Scan for the cell matching the given text and deliver its [x, y] coordinate at center. 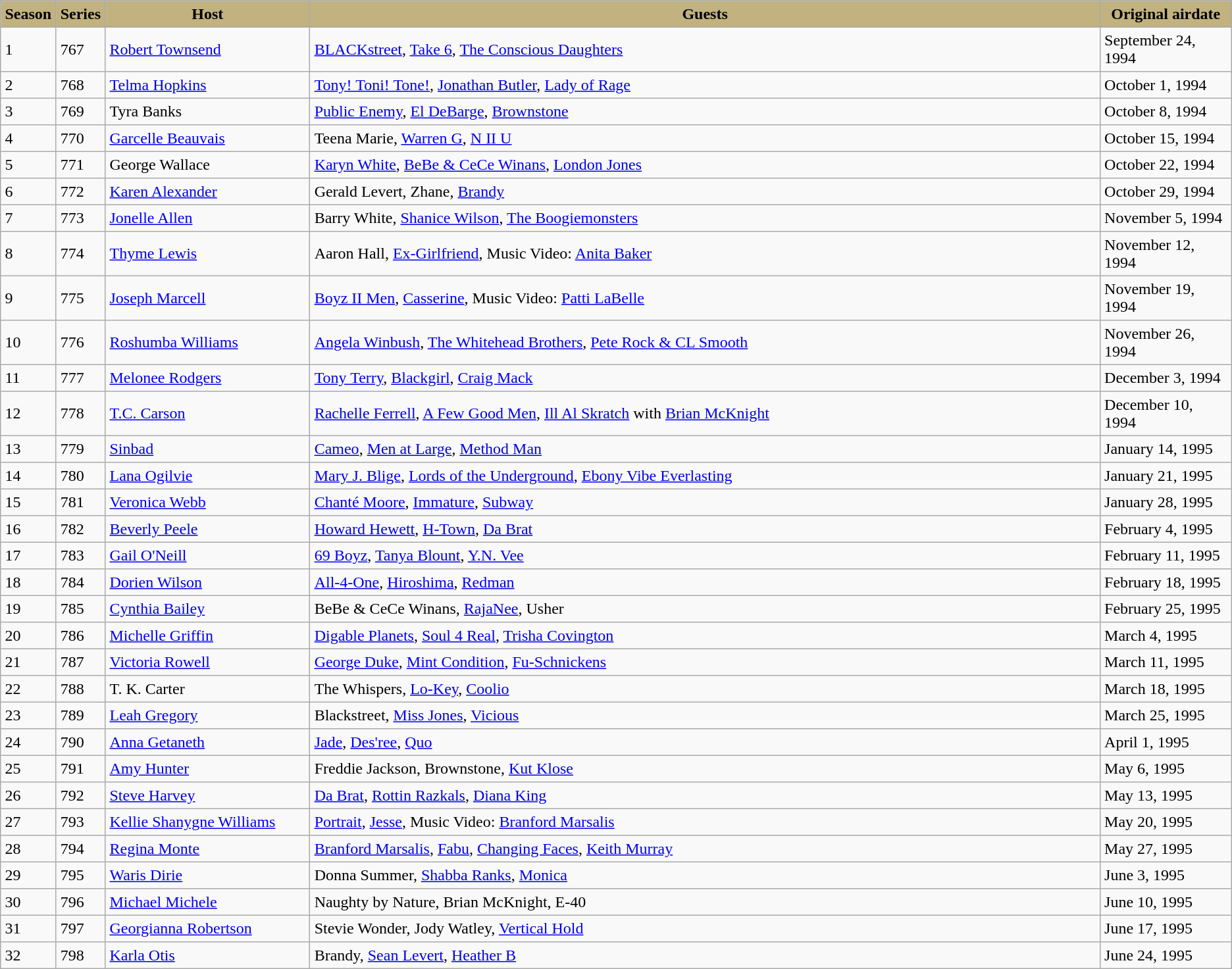
June 3, 1995 [1166, 875]
Victoria Rowell [208, 662]
Cynthia Bailey [208, 609]
May 6, 1995 [1166, 768]
Angela Winbush, The Whitehead Brothers, Pete Rock & CL Smooth [705, 343]
Branford Marsalis, Fabu, Changing Faces, Keith Murray [705, 849]
September 24, 1994 [1166, 49]
769 [80, 111]
18 [28, 582]
782 [80, 529]
771 [80, 164]
20 [28, 635]
Waris Dirie [208, 875]
Donna Summer, Shabba Ranks, Monica [705, 875]
Tyra Banks [208, 111]
Brandy, Sean Levert, Heather B [705, 955]
Thyme Lewis [208, 254]
November 12, 1994 [1166, 254]
Jonelle Allen [208, 218]
Georgianna Robertson [208, 928]
29 [28, 875]
Joseph Marcell [208, 298]
Beverly Peele [208, 529]
Aaron Hall, Ex-Girlfriend, Music Video: Anita Baker [705, 254]
26 [28, 795]
Michelle Griffin [208, 635]
2 [28, 85]
774 [80, 254]
27 [28, 822]
Roshumba Williams [208, 343]
796 [80, 902]
784 [80, 582]
October 22, 1994 [1166, 164]
3 [28, 111]
Da Brat, Rottin Razkals, Diana King [705, 795]
69 Boyz, Tanya Blount, Y.N. Vee [705, 555]
23 [28, 715]
783 [80, 555]
Gail O'Neill [208, 555]
30 [28, 902]
Gerald Levert, Zhane, Brandy [705, 191]
March 11, 1995 [1166, 662]
June 24, 1995 [1166, 955]
Telma Hopkins [208, 85]
789 [80, 715]
Karyn White, BeBe & CeCe Winans, London Jones [705, 164]
Melonee Rodgers [208, 378]
Digable Planets, Soul 4 Real, Trisha Covington [705, 635]
Michael Michele [208, 902]
Guests [705, 14]
Series [80, 14]
772 [80, 191]
January 28, 1995 [1166, 502]
12 [28, 414]
5 [28, 164]
787 [80, 662]
Barry White, Shanice Wilson, The Boogiemonsters [705, 218]
24 [28, 742]
794 [80, 849]
November 5, 1994 [1166, 218]
31 [28, 928]
21 [28, 662]
25 [28, 768]
Howard Hewett, H-Town, Da Brat [705, 529]
Robert Townsend [208, 49]
11 [28, 378]
768 [80, 85]
1 [28, 49]
780 [80, 476]
Rachelle Ferrell, A Few Good Men, Ill Al Skratch with Brian McKnight [705, 414]
777 [80, 378]
Cameo, Men at Large, Method Man [705, 449]
February 11, 1995 [1166, 555]
798 [80, 955]
Stevie Wonder, Jody Watley, Vertical Hold [705, 928]
781 [80, 502]
December 10, 1994 [1166, 414]
19 [28, 609]
January 14, 1995 [1166, 449]
Anna Getaneth [208, 742]
February 25, 1995 [1166, 609]
Teena Marie, Warren G, N II U [705, 138]
October 1, 1994 [1166, 85]
6 [28, 191]
Host [208, 14]
786 [80, 635]
776 [80, 343]
All-4-One, Hiroshima, Redman [705, 582]
Lana Ogilvie [208, 476]
December 3, 1994 [1166, 378]
Jade, Des'ree, Quo [705, 742]
T.C. Carson [208, 414]
Tony Terry, Blackgirl, Craig Mack [705, 378]
Leah Gregory [208, 715]
788 [80, 689]
February 18, 1995 [1166, 582]
Amy Hunter [208, 768]
22 [28, 689]
792 [80, 795]
June 17, 1995 [1166, 928]
4 [28, 138]
15 [28, 502]
793 [80, 822]
The Whispers, Lo-Key, Coolio [705, 689]
April 1, 1995 [1166, 742]
778 [80, 414]
Naughty by Nature, Brian McKnight, E-40 [705, 902]
775 [80, 298]
32 [28, 955]
785 [80, 609]
George Duke, Mint Condition, Fu-Schnickens [705, 662]
779 [80, 449]
January 21, 1995 [1166, 476]
October 29, 1994 [1166, 191]
May 13, 1995 [1166, 795]
May 27, 1995 [1166, 849]
Blackstreet, Miss Jones, Vicious [705, 715]
Public Enemy, El DeBarge, Brownstone [705, 111]
16 [28, 529]
10 [28, 343]
8 [28, 254]
Boyz II Men, Casserine, Music Video: Patti LaBelle [705, 298]
May 20, 1995 [1166, 822]
October 15, 1994 [1166, 138]
March 18, 1995 [1166, 689]
November 26, 1994 [1166, 343]
Dorien Wilson [208, 582]
791 [80, 768]
Freddie Jackson, Brownstone, Kut Klose [705, 768]
Kellie Shanygne Williams [208, 822]
Season [28, 14]
770 [80, 138]
November 19, 1994 [1166, 298]
790 [80, 742]
Mary J. Blige, Lords of the Underground, Ebony Vibe Everlasting [705, 476]
March 25, 1995 [1166, 715]
Regina Monte [208, 849]
March 4, 1995 [1166, 635]
BeBe & CeCe Winans, RajaNee, Usher [705, 609]
773 [80, 218]
Karen Alexander [208, 191]
797 [80, 928]
14 [28, 476]
Veronica Webb [208, 502]
Sinbad [208, 449]
Original airdate [1166, 14]
Karla Otis [208, 955]
Portrait, Jesse, Music Video: Branford Marsalis [705, 822]
Steve Harvey [208, 795]
George Wallace [208, 164]
Tony! Toni! Tone!, Jonathan Butler, Lady of Rage [705, 85]
17 [28, 555]
BLACKstreet, Take 6, The Conscious Daughters [705, 49]
9 [28, 298]
28 [28, 849]
795 [80, 875]
7 [28, 218]
13 [28, 449]
February 4, 1995 [1166, 529]
767 [80, 49]
June 10, 1995 [1166, 902]
Chanté Moore, Immature, Subway [705, 502]
October 8, 1994 [1166, 111]
T. K. Carter [208, 689]
Garcelle Beauvais [208, 138]
